Detect which cell encompasses the target text, then output its [X, Y] center coordinate. 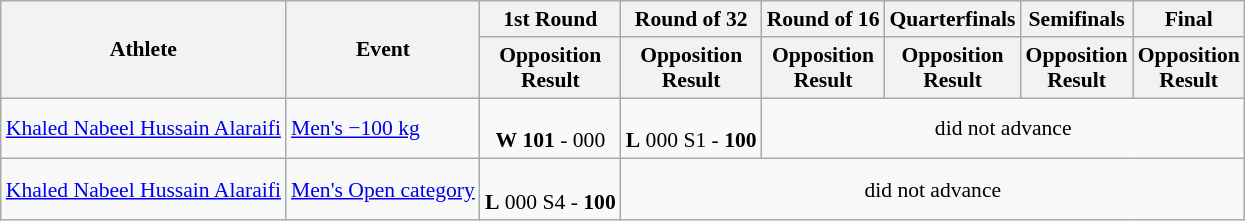
Event [383, 50]
Men's Open category [383, 190]
Semifinals [1077, 19]
Round of 16 [824, 19]
Athlete [144, 50]
1st Round [550, 19]
L 000 S1 - 100 [692, 128]
Quarterfinals [953, 19]
Final [1189, 19]
Men's −100 kg [383, 128]
W 101 - 000 [550, 128]
L 000 S4 - 100 [550, 190]
Round of 32 [692, 19]
